Output the (X, Y) coordinate of the center of the cell containing the given text.  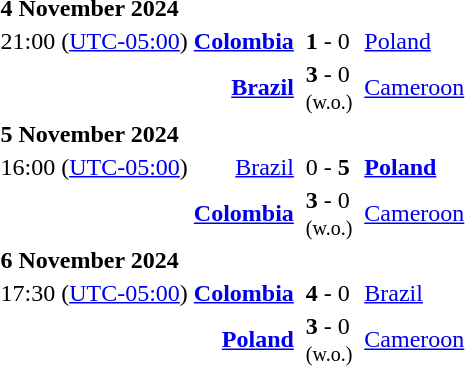
4 - 0 (328, 293)
1 - 0 (328, 41)
0 - 5 (328, 167)
